Identify which cell holds the provided text, then report its [x, y] central coordinate. 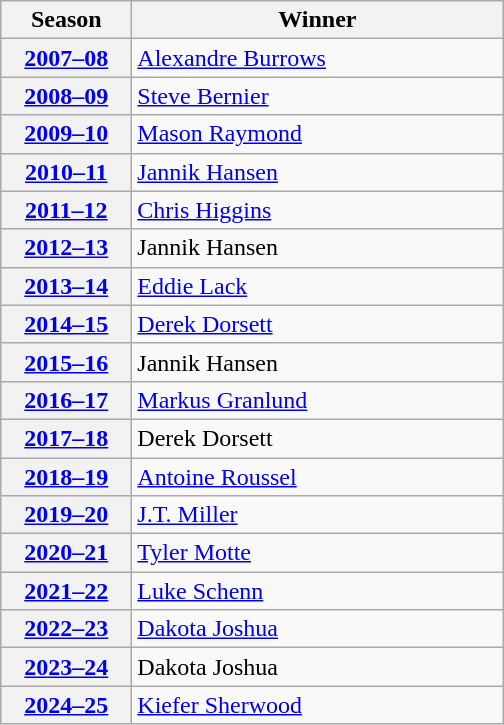
2023–24 [66, 667]
2024–25 [66, 705]
2016–17 [66, 400]
Steve Bernier [318, 96]
Kiefer Sherwood [318, 705]
Season [66, 20]
2018–19 [66, 477]
2012–13 [66, 248]
2009–10 [66, 134]
Markus Granlund [318, 400]
J.T. Miller [318, 515]
2014–15 [66, 324]
Eddie Lack [318, 286]
2015–16 [66, 362]
2013–14 [66, 286]
Mason Raymond [318, 134]
Winner [318, 20]
Alexandre Burrows [318, 58]
2020–21 [66, 553]
2010–11 [66, 172]
Tyler Motte [318, 553]
2019–20 [66, 515]
2022–23 [66, 629]
Antoine Roussel [318, 477]
2008–09 [66, 96]
2011–12 [66, 210]
2017–18 [66, 438]
2007–08 [66, 58]
Luke Schenn [318, 591]
2021–22 [66, 591]
Chris Higgins [318, 210]
